Pinpoint the cell where the given text exists, returning its (X, Y) midpoint coordinate. 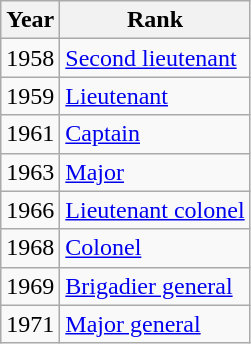
1963 (30, 172)
1971 (30, 324)
1959 (30, 96)
Lieutenant (155, 96)
Rank (155, 20)
1961 (30, 134)
Major (155, 172)
Captain (155, 134)
1969 (30, 286)
1968 (30, 248)
Colonel (155, 248)
1958 (30, 58)
1966 (30, 210)
Brigadier general (155, 286)
Year (30, 20)
Second lieutenant (155, 58)
Lieutenant colonel (155, 210)
Major general (155, 324)
